Extract the [X, Y] coordinate from the center of the cell holding the provided text.  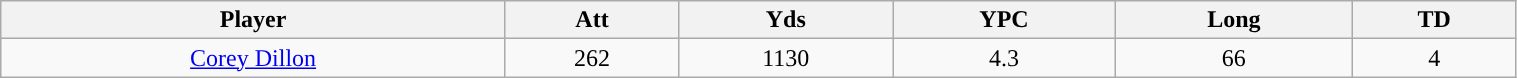
Player [254, 20]
4 [1434, 58]
262 [592, 58]
4.3 [1004, 58]
1130 [786, 58]
Yds [786, 20]
YPC [1004, 20]
TD [1434, 20]
66 [1234, 58]
Att [592, 20]
Corey Dillon [254, 58]
Long [1234, 20]
